Search for the cell housing the specified text and yield its (X, Y) center coordinate. 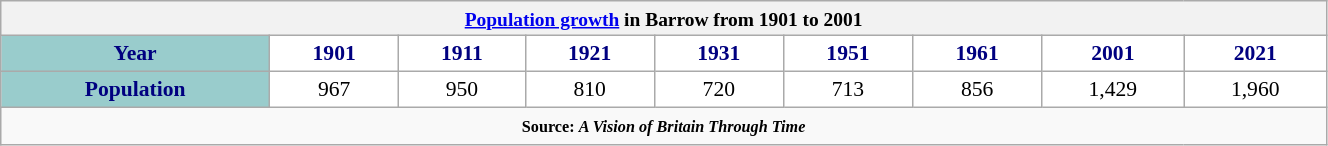
2001 (1113, 54)
Population (136, 90)
967 (334, 90)
810 (590, 90)
Source: A Vision of Britain Through Time (664, 126)
1,429 (1113, 90)
1911 (462, 54)
1921 (590, 54)
713 (848, 90)
1961 (978, 54)
Population growth in Barrow from 1901 to 2001 (664, 18)
950 (462, 90)
856 (978, 90)
1931 (718, 54)
1951 (848, 54)
720 (718, 90)
Year (136, 54)
1,960 (1255, 90)
1901 (334, 54)
2021 (1255, 54)
